Determine the [x, y] coordinate at the center of the cell enclosing the given text.  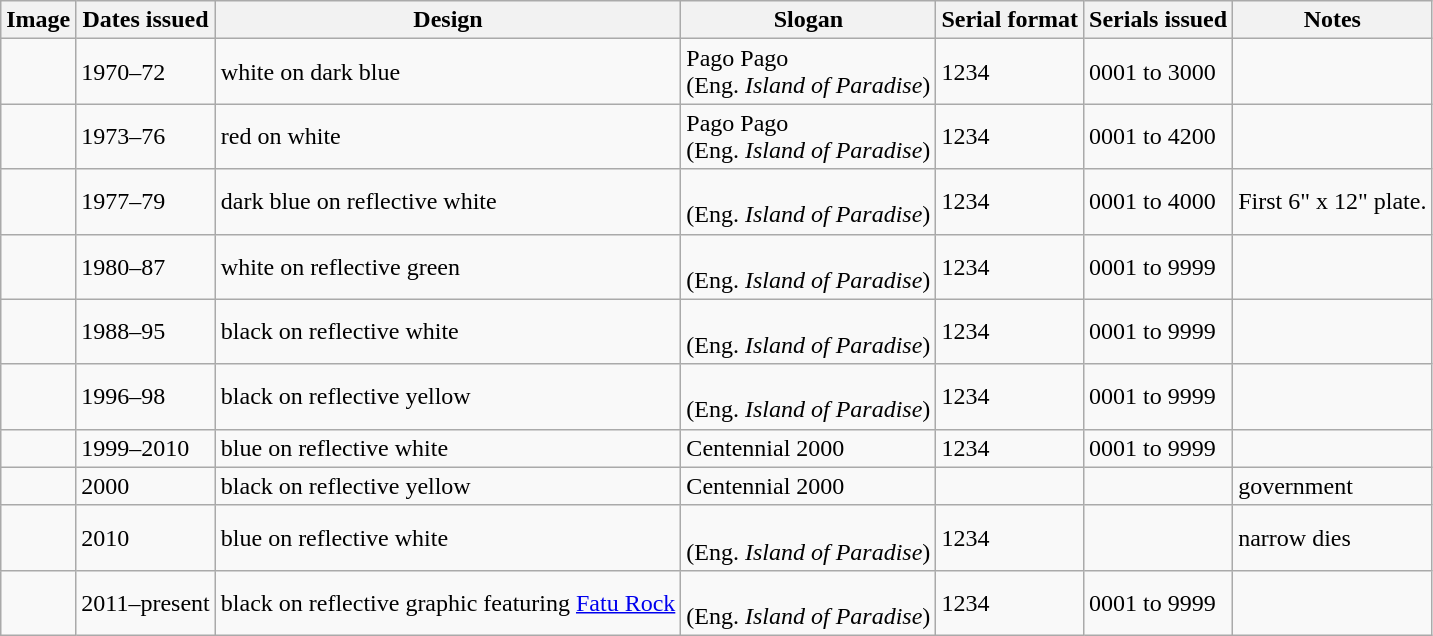
narrow dies [1332, 538]
white on dark blue [448, 72]
government [1332, 486]
0001 to 3000 [1158, 72]
1980–87 [146, 266]
2000 [146, 486]
Serials issued [1158, 20]
Dates issued [146, 20]
1977–79 [146, 202]
0001 to 4000 [1158, 202]
1970–72 [146, 72]
0001 to 4200 [1158, 136]
red on white [448, 136]
First 6" x 12" plate. [1332, 202]
Slogan [808, 20]
dark blue on reflective white [448, 202]
Serial format [1010, 20]
2010 [146, 538]
2011–present [146, 602]
1996–98 [146, 396]
Image [38, 20]
black on reflective graphic featuring Fatu Rock [448, 602]
1999–2010 [146, 448]
black on reflective white [448, 332]
Design [448, 20]
white on reflective green [448, 266]
Notes [1332, 20]
1973–76 [146, 136]
1988–95 [146, 332]
